From the cell containing the given text, extract its center point as (X, Y) coordinate. 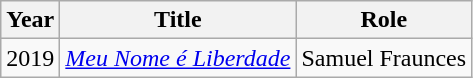
Meu Nome é Liberdade (178, 58)
Year (30, 20)
Title (178, 20)
Role (384, 20)
2019 (30, 58)
Samuel Fraunces (384, 58)
